Output the [X, Y] coordinate of the center of the cell containing the given text.  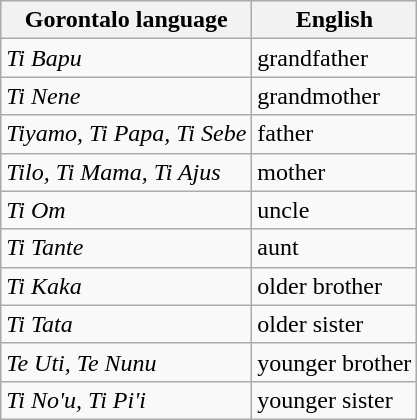
Tilo, Ti Mama, Ti Ajus [126, 172]
uncle [334, 210]
Ti Tante [126, 248]
Ti No'u, Ti Pi'i [126, 400]
mother [334, 172]
Tiyamo, Ti Papa, Ti Sebe [126, 134]
younger sister [334, 400]
older sister [334, 324]
Ti Om [126, 210]
Ti Kaka [126, 286]
older brother [334, 286]
English [334, 20]
Gorontalo language [126, 20]
younger brother [334, 362]
grandfather [334, 58]
Te Uti, Te Nunu [126, 362]
Ti Nene [126, 96]
aunt [334, 248]
Ti Tata [126, 324]
father [334, 134]
Ti Bapu [126, 58]
grandmother [334, 96]
